For the text-containing cell, return its midpoint in (X, Y) coordinate format. 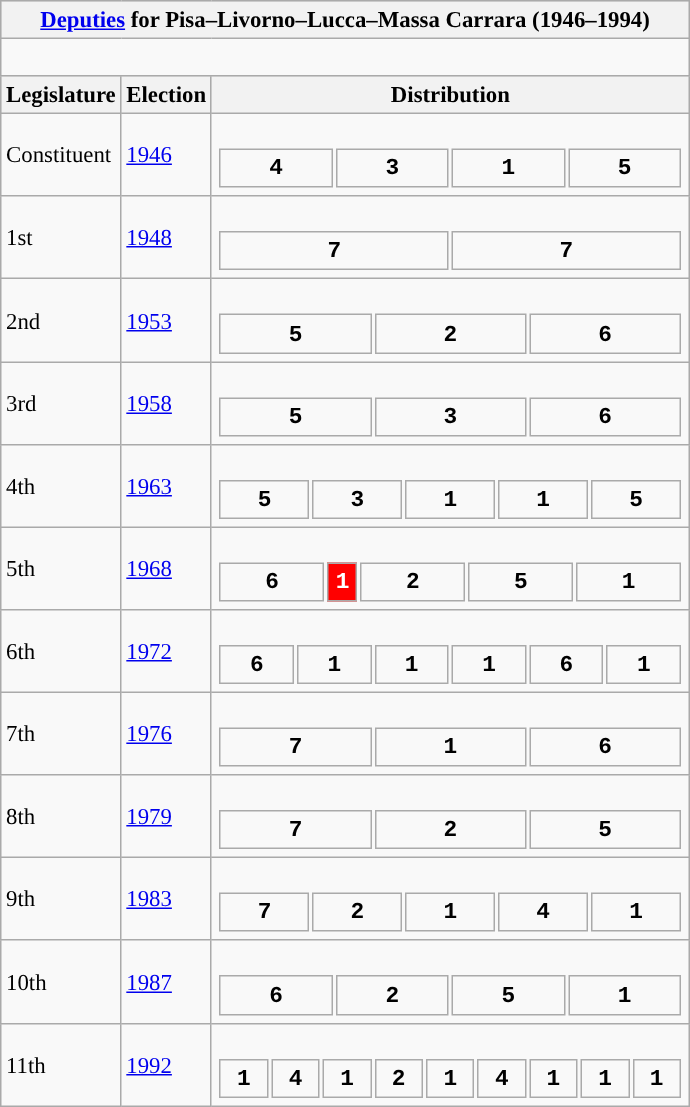
6 2 5 1 (450, 982)
4 3 1 5 (450, 156)
11th (61, 1064)
3rd (61, 404)
7 2 5 (450, 816)
6 1 2 5 1 (450, 568)
1953 (166, 320)
8th (61, 816)
1983 (166, 900)
1946 (166, 156)
6 1 1 1 6 1 (450, 652)
7th (61, 734)
4th (61, 486)
10th (61, 982)
Election (166, 95)
1992 (166, 1064)
6th (61, 652)
1972 (166, 652)
1963 (166, 486)
5 3 1 1 5 (450, 486)
1st (61, 238)
1987 (166, 982)
9th (61, 900)
Distribution (450, 95)
7 7 (450, 238)
5 3 6 (450, 404)
2nd (61, 320)
5th (61, 568)
1958 (166, 404)
Legislature (61, 95)
Deputies for Pisa–Livorno–Lucca–Massa Carrara (1946–1994) (346, 20)
7 2 1 4 1 (450, 900)
Constituent (61, 156)
1979 (166, 816)
1 4 1 2 1 4 1 1 1 (450, 1064)
1948 (166, 238)
1968 (166, 568)
5 2 6 (450, 320)
1976 (166, 734)
7 1 6 (450, 734)
